Return the [x, y] coordinate for the center point of the cell that contains the specified text.  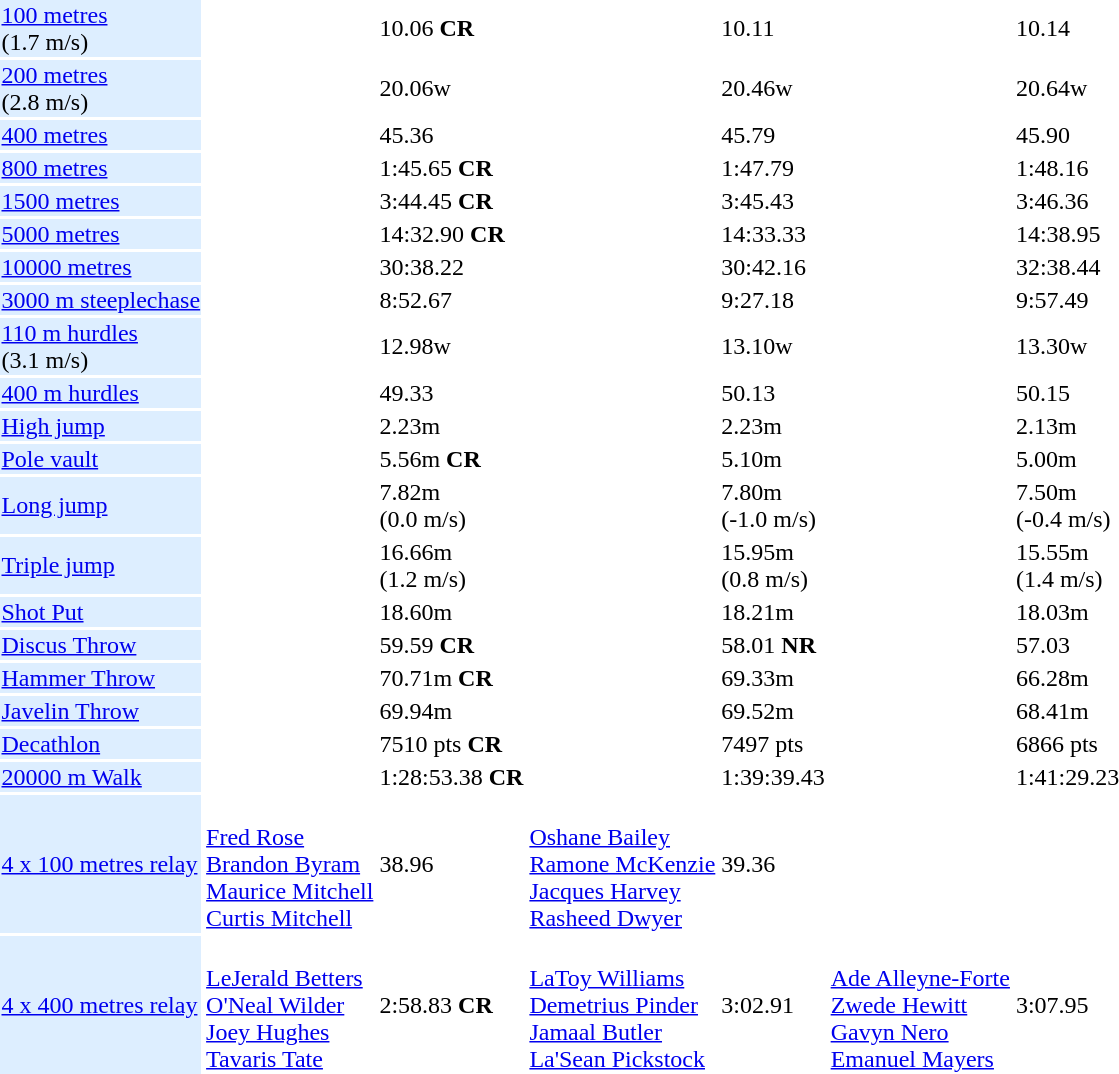
45.79 [773, 135]
Long jump [101, 506]
LeJerald Betters O'Neal Wilder Joey Hughes Tavaris Tate [290, 1005]
Pole vault [101, 459]
3000 m steeplechase [101, 300]
10.06 CR [452, 28]
59.59 CR [452, 645]
69.94m [452, 711]
15.95m (0.8 m/s) [773, 566]
High jump [101, 426]
4 x 400 metres relay [101, 1005]
100 metres (1.7 m/s) [101, 28]
8:52.67 [452, 300]
30:42.16 [773, 267]
18.60m [452, 612]
5.10m [773, 459]
400 metres [101, 135]
45.36 [452, 135]
3:02.91 [773, 1005]
14:32.90 CR [452, 234]
Hammer Throw [101, 678]
Decathlon [101, 744]
LaToy Williams Demetrius Pinder Jamaal Butler La'Sean Pickstock [622, 1005]
10.11 [773, 28]
13.10w [773, 346]
38.96 [452, 864]
7.80m (-1.0 m/s) [773, 506]
70.71m CR [452, 678]
Triple jump [101, 566]
3:45.43 [773, 201]
Shot Put [101, 612]
30:38.22 [452, 267]
Ade Alleyne-Forte Zwede Hewitt Gavyn Nero Emanuel Mayers [920, 1005]
39.36 [773, 864]
12.98w [452, 346]
1500 metres [101, 201]
Fred Rose Brandon Byram Maurice Mitchell Curtis Mitchell [290, 864]
1:39:39.43 [773, 777]
4 x 100 metres relay [101, 864]
400 m hurdles [101, 393]
5.56m CR [452, 459]
58.01 NR [773, 645]
16.66m (1.2 m/s) [452, 566]
7497 pts [773, 744]
5000 metres [101, 234]
Oshane Bailey Ramone McKenzie Jacques Harvey Rasheed Dwyer [622, 864]
69.52m [773, 711]
20000 m Walk [101, 777]
3:44.45 CR [452, 201]
7510 pts CR [452, 744]
110 m hurdles (3.1 m/s) [101, 346]
800 metres [101, 168]
10000 metres [101, 267]
1:47.79 [773, 168]
49.33 [452, 393]
14:33.33 [773, 234]
200 metres (2.8 m/s) [101, 88]
50.13 [773, 393]
1:45.65 CR [452, 168]
20.06w [452, 88]
18.21m [773, 612]
Javelin Throw [101, 711]
9:27.18 [773, 300]
20.46w [773, 88]
7.82m (0.0 m/s) [452, 506]
Discus Throw [101, 645]
1:28:53.38 CR [452, 777]
69.33m [773, 678]
2:58.83 CR [452, 1005]
